Return [X, Y] of the center of cell containing provided text 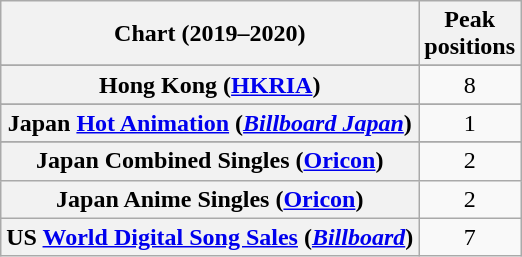
8 [470, 85]
Hong Kong (HKRIA) [210, 85]
Peakpositions [470, 34]
US World Digital Song Sales (Billboard) [210, 237]
Japan Anime Singles (Oricon) [210, 199]
Chart (2019–2020) [210, 34]
1 [470, 123]
Japan Combined Singles (Oricon) [210, 161]
Japan Hot Animation (Billboard Japan) [210, 123]
7 [470, 237]
